Return (x, y) of the center of cell containing provided text 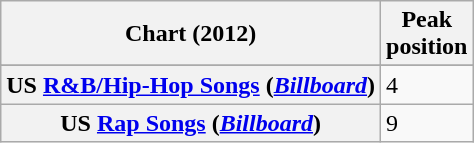
Peakposition (427, 34)
US Rap Songs (Billboard) (191, 123)
9 (427, 123)
US R&B/Hip-Hop Songs (Billboard) (191, 85)
4 (427, 85)
Chart (2012) (191, 34)
